Scan for the cell matching the given text and deliver its (X, Y) coordinate at center. 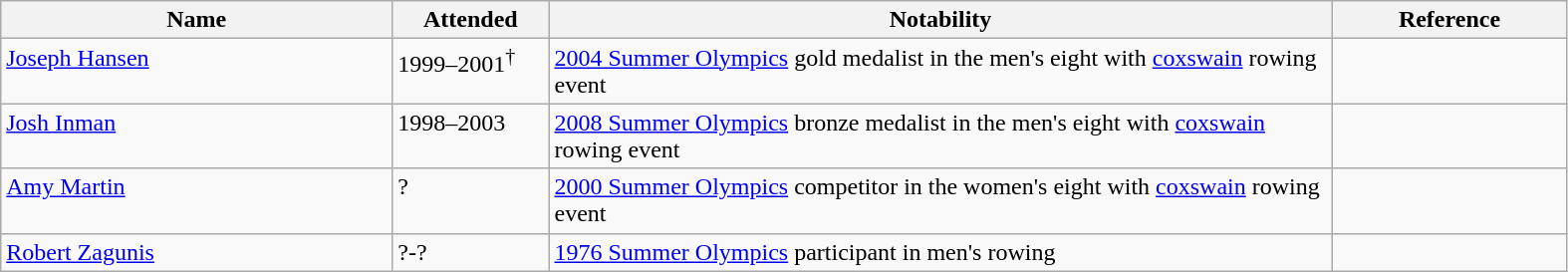
Amy Martin (197, 201)
1999–2001† (470, 72)
Joseph Hansen (197, 72)
Josh Inman (197, 136)
? (470, 201)
Reference (1449, 20)
2000 Summer Olympics competitor in the women's eight with coxswain rowing event (940, 201)
Notability (940, 20)
Attended (470, 20)
2008 Summer Olympics bronze medalist in the men's eight with coxswain rowing event (940, 136)
Name (197, 20)
1998–2003 (470, 136)
2004 Summer Olympics gold medalist in the men's eight with coxswain rowing event (940, 72)
Robert Zagunis (197, 252)
?-? (470, 252)
1976 Summer Olympics participant in men's rowing (940, 252)
